Extract the [X, Y] coordinate from the center of the cell holding the provided text.  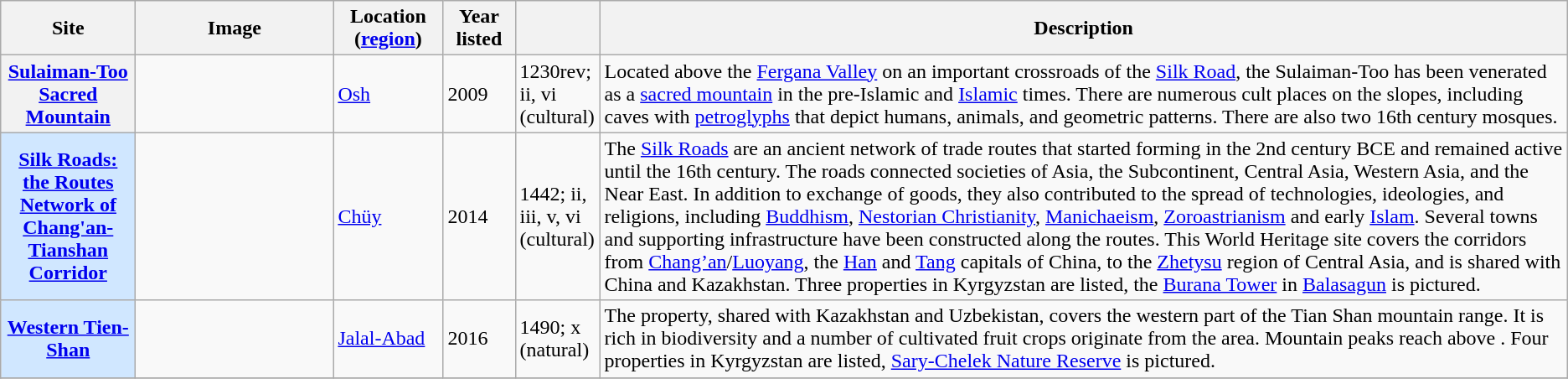
1490; x (natural) [558, 339]
Image [235, 29]
Chüy [389, 216]
Western Tien-Shan [69, 339]
2014 [479, 216]
1230rev; ii, vi (cultural) [558, 94]
Location (region) [389, 29]
Description [1084, 29]
2009 [479, 94]
Osh [389, 94]
Site [69, 29]
Silk Roads: the Routes Network of Chang'an-Tianshan Corridor [69, 216]
1442; ii, iii, v, vi (cultural) [558, 216]
Sulaiman-Too Sacred Mountain [69, 94]
2016 [479, 339]
Year listed [479, 29]
Jalal-Abad [389, 339]
